Search for the cell housing the specified text and yield its [x, y] center coordinate. 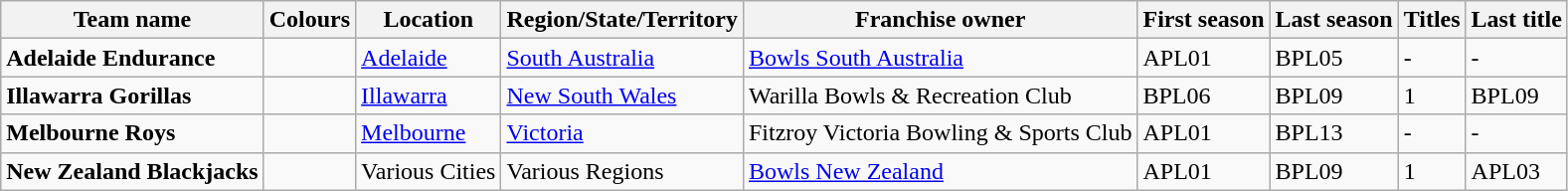
Adelaide [429, 58]
South Australia [622, 58]
Adelaide Endurance [132, 58]
Region/State/Territory [622, 20]
Location [429, 20]
Last title [1516, 20]
Team name [132, 20]
Franchise owner [941, 20]
Titles [1432, 20]
APL03 [1516, 171]
Victoria [622, 133]
BPL06 [1203, 95]
First season [1203, 20]
Colours [309, 20]
Melbourne [429, 133]
Melbourne Roys [132, 133]
Various Regions [622, 171]
BPL13 [1334, 133]
Fitzroy Victoria Bowling & Sports Club [941, 133]
Illawarra Gorillas [132, 95]
Illawarra [429, 95]
Last season [1334, 20]
Bowls South Australia [941, 58]
Bowls New Zealand [941, 171]
Warilla Bowls & Recreation Club [941, 95]
BPL05 [1334, 58]
Various Cities [429, 171]
New South Wales [622, 95]
New Zealand Blackjacks [132, 171]
